Output the (X, Y) coordinate of the center of the cell containing the given text.  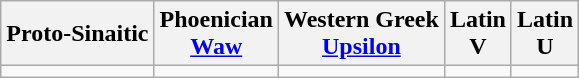
LatinU (544, 34)
Western GreekUpsilon (361, 34)
Proto-Sinaitic (78, 34)
PhoenicianWaw (216, 34)
LatinV (478, 34)
